Detect which cell encompasses the target text, then output its [X, Y] center coordinate. 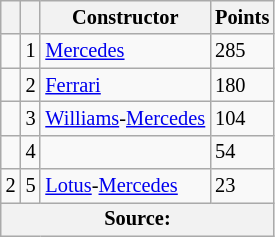
Mercedes [125, 51]
285 [242, 51]
Williams-Mercedes [125, 118]
Points [242, 17]
23 [242, 186]
4 [31, 152]
Lotus-Mercedes [125, 186]
104 [242, 118]
Constructor [125, 17]
Source: [138, 219]
54 [242, 152]
3 [31, 118]
Ferrari [125, 85]
5 [31, 186]
180 [242, 85]
1 [31, 51]
